Output the (X, Y) coordinate of the center of the cell containing the given text.  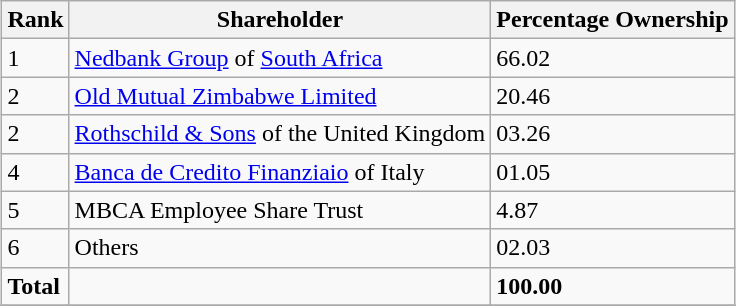
Banca de Credito Finanziaio of Italy (280, 172)
20.46 (612, 96)
1 (36, 58)
Shareholder (280, 20)
Old Mutual Zimbabwe Limited (280, 96)
01.05 (612, 172)
03.26 (612, 134)
Rank (36, 20)
Total (36, 286)
5 (36, 210)
Nedbank Group of South Africa (280, 58)
6 (36, 248)
Others (280, 248)
66.02 (612, 58)
Rothschild & Sons of the United Kingdom (280, 134)
02.03 (612, 248)
MBCA Employee Share Trust (280, 210)
Percentage Ownership (612, 20)
4 (36, 172)
100.00 (612, 286)
4.87 (612, 210)
